Pinpoint the cell where the given text exists, returning its (x, y) midpoint coordinate. 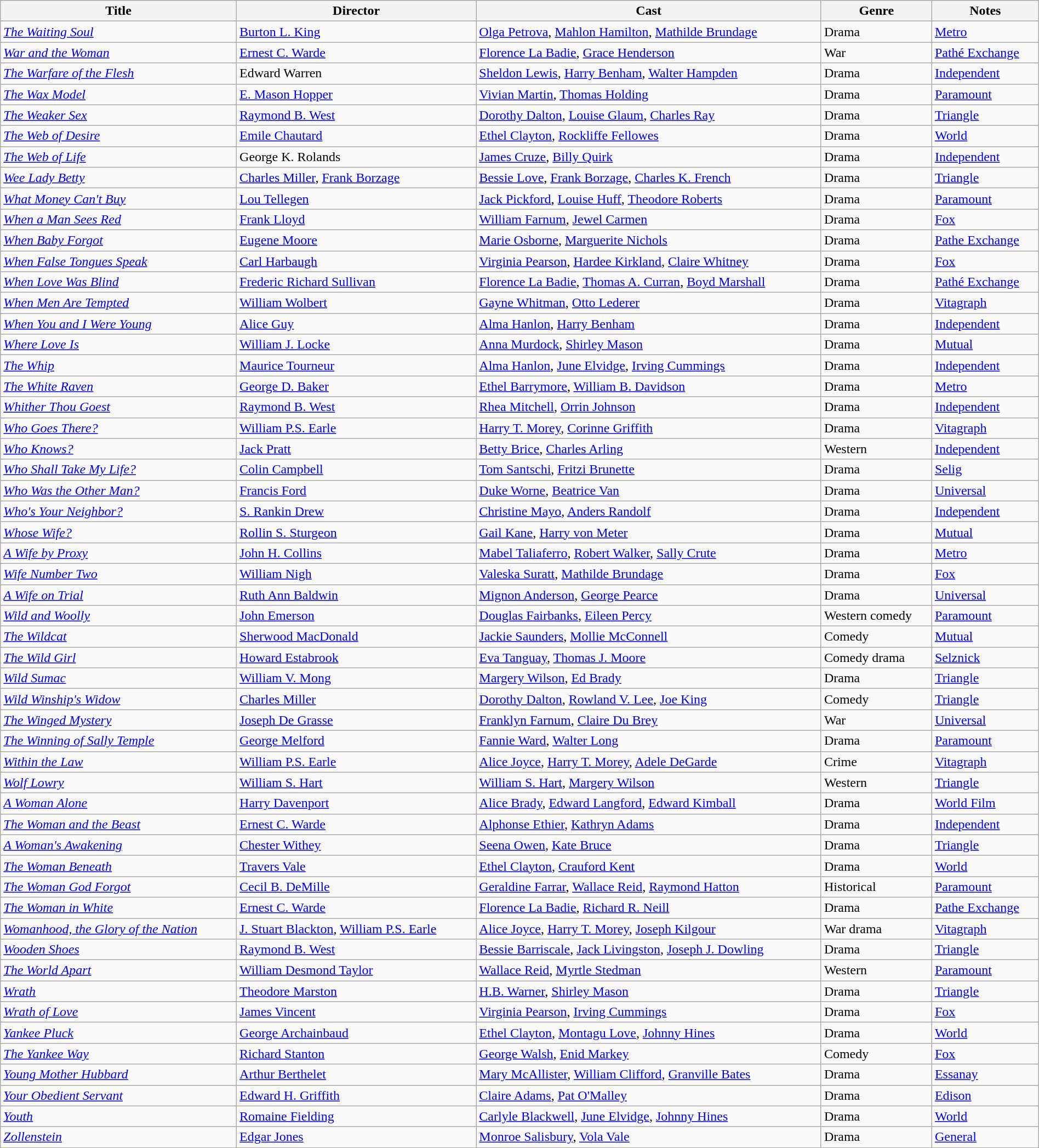
John Emerson (356, 616)
Selznick (985, 658)
Edward H. Griffith (356, 1095)
Edgar Jones (356, 1137)
Duke Worne, Beatrice Van (649, 490)
Crime (876, 762)
Romaine Fielding (356, 1116)
Within the Law (118, 762)
War and the Woman (118, 53)
The Woman Beneath (118, 866)
Sherwood MacDonald (356, 637)
War drama (876, 929)
The World Apart (118, 970)
Essanay (985, 1075)
Florence La Badie, Thomas A. Curran, Boyd Marshall (649, 282)
A Wife by Proxy (118, 553)
William Desmond Taylor (356, 970)
Who Knows? (118, 449)
When a Man Sees Red (118, 219)
Arthur Berthelet (356, 1075)
The Web of Desire (118, 136)
Emile Chautard (356, 136)
Howard Estabrook (356, 658)
Lou Tellegen (356, 198)
Wee Lady Betty (118, 178)
Alice Joyce, Harry T. Morey, Adele DeGarde (649, 762)
Rhea Mitchell, Orrin Johnson (649, 407)
John H. Collins (356, 553)
The Web of Life (118, 157)
Alice Joyce, Harry T. Morey, Joseph Kilgour (649, 929)
Marie Osborne, Marguerite Nichols (649, 240)
What Money Can't Buy (118, 198)
The Winged Mystery (118, 720)
Betty Brice, Charles Arling (649, 449)
Bessie Barriscale, Jack Livingston, Joseph J. Dowling (649, 950)
Theodore Marston (356, 991)
Edison (985, 1095)
Title (118, 11)
Florence La Badie, Richard R. Neill (649, 907)
World Film (985, 803)
William Farnum, Jewel Carmen (649, 219)
Harry Davenport (356, 803)
Wild Winship's Widow (118, 699)
Alice Guy (356, 324)
Alphonse Ethier, Kathryn Adams (649, 824)
Director (356, 11)
The Yankee Way (118, 1054)
Eva Tanguay, Thomas J. Moore (649, 658)
The Weaker Sex (118, 115)
Whither Thou Goest (118, 407)
Jackie Saunders, Mollie McConnell (649, 637)
Selig (985, 470)
Douglas Fairbanks, Eileen Percy (649, 616)
Chester Withey (356, 845)
Notes (985, 11)
The Wax Model (118, 94)
Who Shall Take My Life? (118, 470)
Carl Harbaugh (356, 261)
Eugene Moore (356, 240)
William S. Hart, Margery Wilson (649, 783)
Cecil B. DeMille (356, 887)
Bessie Love, Frank Borzage, Charles K. French (649, 178)
A Wife on Trial (118, 595)
Your Obedient Servant (118, 1095)
Wrath (118, 991)
Alma Hanlon, June Elvidge, Irving Cummings (649, 365)
Gayne Whitman, Otto Lederer (649, 303)
Zollenstein (118, 1137)
Joseph De Grasse (356, 720)
Francis Ford (356, 490)
Who Was the Other Man? (118, 490)
Anna Murdock, Shirley Mason (649, 345)
Mary McAllister, William Clifford, Granville Bates (649, 1075)
A Woman Alone (118, 803)
Who's Your Neighbor? (118, 511)
Genre (876, 11)
Charles Miller (356, 699)
When Baby Forgot (118, 240)
J. Stuart Blackton, William P.S. Earle (356, 929)
Valeska Suratt, Mathilde Brundage (649, 574)
Youth (118, 1116)
Edward Warren (356, 73)
The Wild Girl (118, 658)
H.B. Warner, Shirley Mason (649, 991)
Virginia Pearson, Irving Cummings (649, 1012)
When You and I Were Young (118, 324)
Who Goes There? (118, 428)
A Woman's Awakening (118, 845)
Comedy drama (876, 658)
George Melford (356, 741)
Seena Owen, Kate Bruce (649, 845)
Christine Mayo, Anders Randolf (649, 511)
Maurice Tourneur (356, 365)
William S. Hart (356, 783)
Carlyle Blackwell, June Elvidge, Johnny Hines (649, 1116)
Wallace Reid, Myrtle Stedman (649, 970)
William Wolbert (356, 303)
Travers Vale (356, 866)
Charles Miller, Frank Borzage (356, 178)
Western comedy (876, 616)
Vivian Martin, Thomas Holding (649, 94)
Gail Kane, Harry von Meter (649, 532)
S. Rankin Drew (356, 511)
The Wildcat (118, 637)
Virginia Pearson, Hardee Kirkland, Claire Whitney (649, 261)
Colin Campbell (356, 470)
Harry T. Morey, Corinne Griffith (649, 428)
The Warfare of the Flesh (118, 73)
General (985, 1137)
George K. Rolands (356, 157)
Ethel Barrymore, William B. Davidson (649, 386)
Where Love Is (118, 345)
George Archainbaud (356, 1033)
The White Raven (118, 386)
Young Mother Hubbard (118, 1075)
Claire Adams, Pat O'Malley (649, 1095)
Frederic Richard Sullivan (356, 282)
Jack Pickford, Louise Huff, Theodore Roberts (649, 198)
The Woman God Forgot (118, 887)
Burton L. King (356, 32)
Ethel Clayton, Crauford Kent (649, 866)
Wolf Lowry (118, 783)
Mabel Taliaferro, Robert Walker, Sally Crute (649, 553)
Alice Brady, Edward Langford, Edward Kimball (649, 803)
Rollin S. Sturgeon (356, 532)
Mignon Anderson, George Pearce (649, 595)
Ethel Clayton, Montagu Love, Johnny Hines (649, 1033)
Ruth Ann Baldwin (356, 595)
Alma Hanlon, Harry Benham (649, 324)
The Whip (118, 365)
Richard Stanton (356, 1054)
E. Mason Hopper (356, 94)
Franklyn Farnum, Claire Du Brey (649, 720)
William Nigh (356, 574)
Geraldine Farrar, Wallace Reid, Raymond Hatton (649, 887)
Margery Wilson, Ed Brady (649, 678)
Wild and Woolly (118, 616)
Ethel Clayton, Rockliffe Fellowes (649, 136)
Whose Wife? (118, 532)
Historical (876, 887)
James Vincent (356, 1012)
When False Tongues Speak (118, 261)
Florence La Badie, Grace Henderson (649, 53)
When Men Are Tempted (118, 303)
Tom Santschi, Fritzi Brunette (649, 470)
Jack Pratt (356, 449)
Dorothy Dalton, Louise Glaum, Charles Ray (649, 115)
The Winning of Sally Temple (118, 741)
William J. Locke (356, 345)
The Woman in White (118, 907)
Womanhood, the Glory of the Nation (118, 929)
Frank Lloyd (356, 219)
Fannie Ward, Walter Long (649, 741)
George Walsh, Enid Markey (649, 1054)
Dorothy Dalton, Rowland V. Lee, Joe King (649, 699)
James Cruze, Billy Quirk (649, 157)
Monroe Salisbury, Vola Vale (649, 1137)
Wild Sumac (118, 678)
William V. Mong (356, 678)
Wife Number Two (118, 574)
The Waiting Soul (118, 32)
Olga Petrova, Mahlon Hamilton, Mathilde Brundage (649, 32)
Yankee Pluck (118, 1033)
Wooden Shoes (118, 950)
Sheldon Lewis, Harry Benham, Walter Hampden (649, 73)
When Love Was Blind (118, 282)
Wrath of Love (118, 1012)
Cast (649, 11)
The Woman and the Beast (118, 824)
George D. Baker (356, 386)
